Return [X, Y] of the center of cell containing provided text 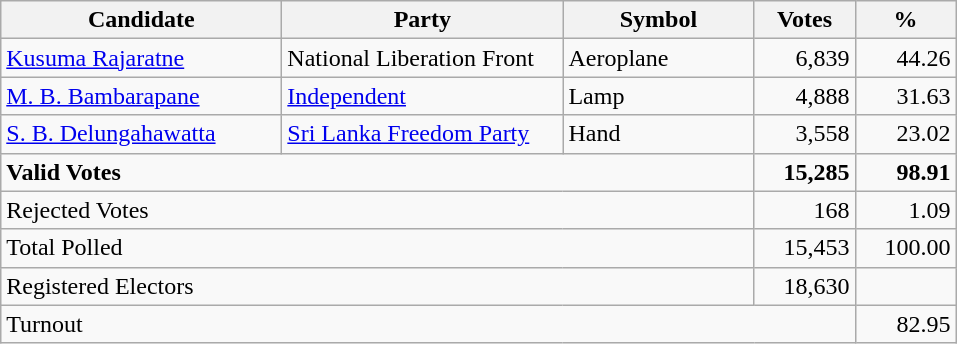
National Liberation Front [422, 58]
Symbol [658, 20]
4,888 [804, 96]
100.00 [906, 248]
18,630 [804, 286]
Independent [422, 96]
Hand [658, 134]
Valid Votes [378, 172]
Aeroplane [658, 58]
15,453 [804, 248]
44.26 [906, 58]
Lamp [658, 96]
98.91 [906, 172]
15,285 [804, 172]
31.63 [906, 96]
82.95 [906, 324]
Votes [804, 20]
Sri Lanka Freedom Party [422, 134]
Registered Electors [378, 286]
Total Polled [378, 248]
Rejected Votes [378, 210]
M. B. Bambarapane [142, 96]
3,558 [804, 134]
Kusuma Rajaratne [142, 58]
168 [804, 210]
Turnout [428, 324]
% [906, 20]
6,839 [804, 58]
Party [422, 20]
Candidate [142, 20]
1.09 [906, 210]
S. B. Delungahawatta [142, 134]
23.02 [906, 134]
